Output the (X, Y) coordinate of the center of the cell containing the given text.  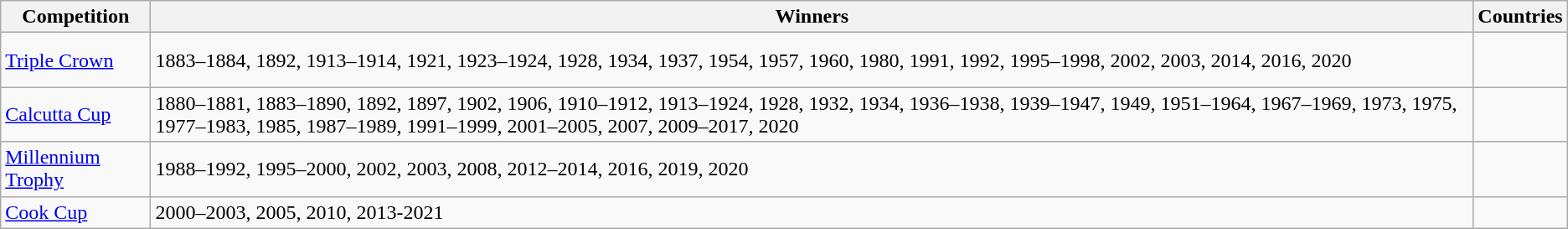
Competition (75, 17)
Countries (1520, 17)
1883–1884, 1892, 1913–1914, 1921, 1923–1924, 1928, 1934, 1937, 1954, 1957, 1960, 1980, 1991, 1992, 1995–1998, 2002, 2003, 2014, 2016, 2020 (812, 60)
2000–2003, 2005, 2010, 2013-2021 (812, 212)
Triple Crown (75, 60)
Millennium Trophy (75, 169)
Calcutta Cup (75, 114)
Winners (812, 17)
1988–1992, 1995–2000, 2002, 2003, 2008, 2012–2014, 2016, 2019, 2020 (812, 169)
Cook Cup (75, 212)
